Determine the [x, y] coordinate at the center of the cell enclosing the given text.  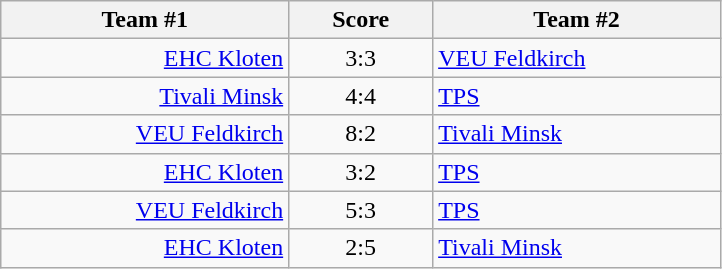
5:3 [361, 210]
2:5 [361, 248]
3:3 [361, 58]
4:4 [361, 96]
Score [361, 20]
3:2 [361, 172]
Team #2 [577, 20]
Team #1 [145, 20]
8:2 [361, 134]
